Search for the cell housing the specified text and yield its (X, Y) center coordinate. 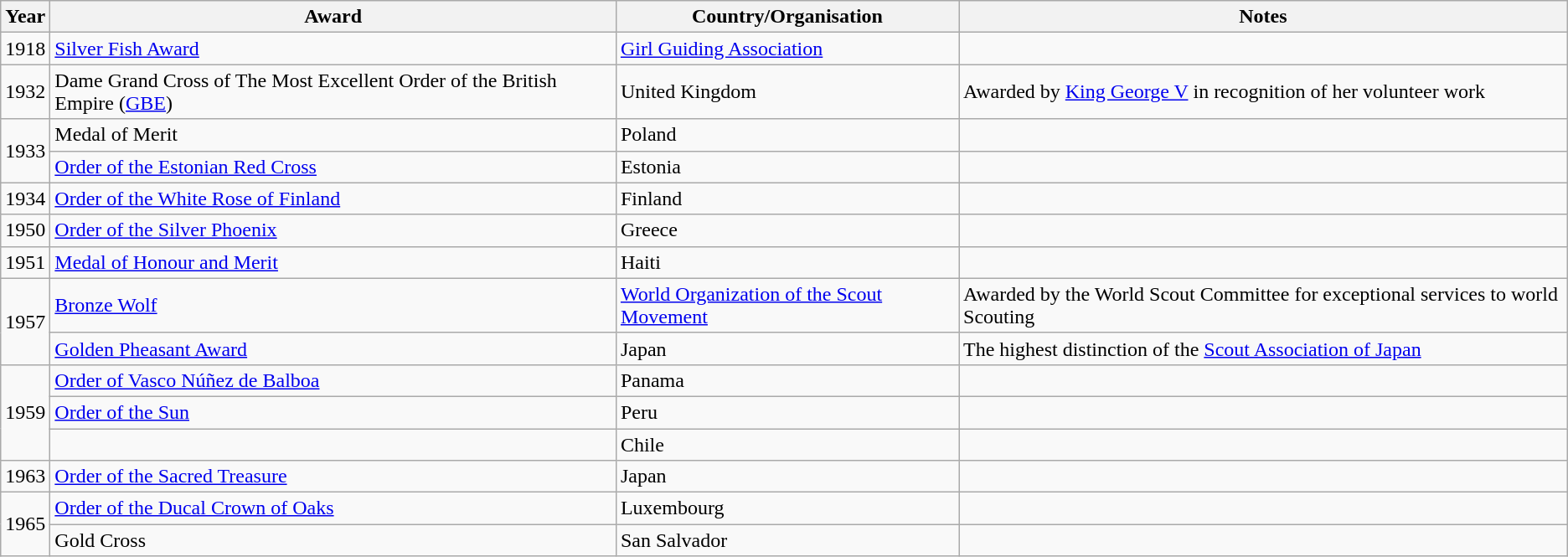
Year (25, 17)
Order of the White Rose of Finland (333, 199)
Haiti (787, 262)
Order of the Sun (333, 412)
Order of Vasco Núñez de Balboa (333, 380)
Bronze Wolf (333, 305)
Award (333, 17)
Awarded by King George V in recognition of her volunteer work (1263, 92)
World Organization of the Scout Movement (787, 305)
1934 (25, 199)
1965 (25, 524)
Golden Pheasant Award (333, 348)
Peru (787, 412)
Dame Grand Cross of The Most Excellent Order of the British Empire (GBE) (333, 92)
Medal of Honour and Merit (333, 262)
1959 (25, 412)
1918 (25, 49)
1933 (25, 151)
Luxembourg (787, 508)
Medal of Merit (333, 135)
San Salvador (787, 540)
Order of the Silver Phoenix (333, 230)
Order of the Sacred Treasure (333, 477)
1950 (25, 230)
Country/Organisation (787, 17)
Chile (787, 445)
Greece (787, 230)
Girl Guiding Association (787, 49)
Order of the Ducal Crown of Oaks (333, 508)
Notes (1263, 17)
Gold Cross (333, 540)
Awarded by the World Scout Committee for exceptional services to world Scouting (1263, 305)
1963 (25, 477)
Finland (787, 199)
Poland (787, 135)
Panama (787, 380)
United Kingdom (787, 92)
Silver Fish Award (333, 49)
The highest distinction of the Scout Association of Japan (1263, 348)
Estonia (787, 167)
1932 (25, 92)
1957 (25, 322)
Order of the Estonian Red Cross (333, 167)
1951 (25, 262)
